From the cell containing the given text, extract its center point as (X, Y) coordinate. 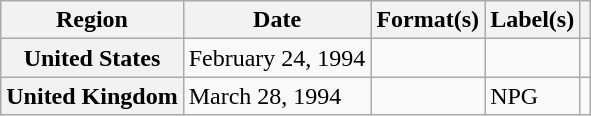
February 24, 1994 (277, 58)
Region (92, 20)
Format(s) (428, 20)
Label(s) (532, 20)
United States (92, 58)
Date (277, 20)
NPG (532, 96)
March 28, 1994 (277, 96)
United Kingdom (92, 96)
